Scan for the cell matching the given text and deliver its (x, y) coordinate at center. 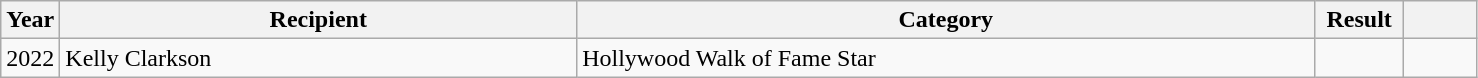
Year (30, 20)
Kelly Clarkson (318, 58)
Recipient (318, 20)
Hollywood Walk of Fame Star (946, 58)
Category (946, 20)
Result (1360, 20)
2022 (30, 58)
